For the text-containing cell, return its midpoint in [X, Y] coordinate format. 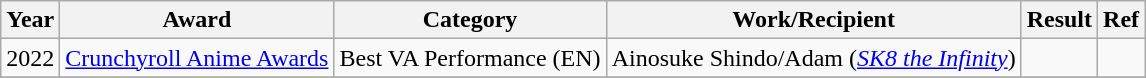
Year [30, 20]
Crunchyroll Anime Awards [197, 58]
Result [1059, 20]
2022 [30, 58]
Ref [1122, 20]
Ainosuke Shindo/Adam (SK8 the Infinity) [814, 58]
Category [470, 20]
Best VA Performance (EN) [470, 58]
Work/Recipient [814, 20]
Award [197, 20]
